Search for the cell housing the specified text and yield its (x, y) center coordinate. 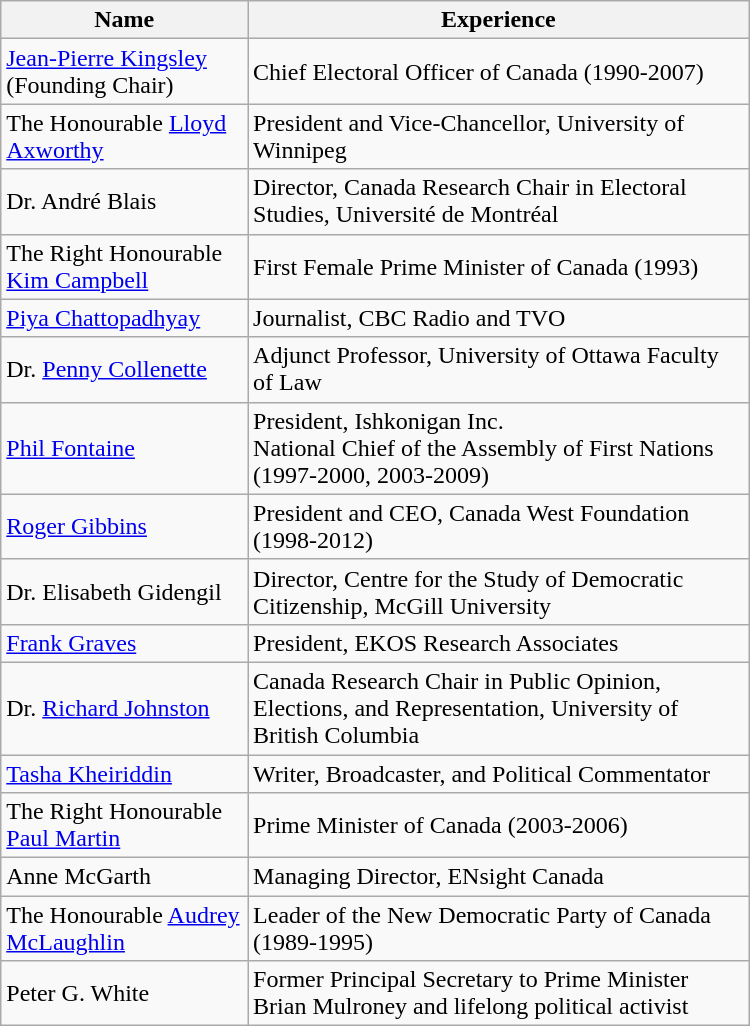
Tasha Kheiriddin (124, 773)
President and CEO, Canada West Foundation (1998-2012) (499, 526)
The Honourable Audrey McLaughlin (124, 928)
Phil Fontaine (124, 448)
Managing Director, ENsight Canada (499, 877)
Prime Minister of Canada (2003-2006) (499, 826)
Dr. Penny Collenette (124, 370)
President and Vice-Chancellor, University of Winnipeg (499, 136)
The Right Honourable Paul Martin (124, 826)
The Honourable Lloyd Axworthy (124, 136)
Anne McGarth (124, 877)
Dr. Richard Johnston (124, 708)
Adjunct Professor, University of Ottawa Faculty of Law (499, 370)
Peter G. White (124, 994)
Director, Canada Research Chair in Electoral Studies, Université de Montréal (499, 202)
Writer, Broadcaster, and Political Commentator (499, 773)
Roger Gibbins (124, 526)
Former Principal Secretary to Prime Minister Brian Mulroney and lifelong political activist (499, 994)
First Female Prime Minister of Canada (1993) (499, 266)
Chief Electoral Officer of Canada (1990-2007) (499, 72)
Leader of the New Democratic Party of Canada (1989-1995) (499, 928)
President, Ishkonigan Inc.National Chief of the Assembly of First Nations (1997-2000, 2003-2009) (499, 448)
Dr. André Blais (124, 202)
Journalist, CBC Radio and TVO (499, 318)
Director, Centre for the Study of Democratic Citizenship, McGill University (499, 592)
Dr. Elisabeth Gidengil (124, 592)
The Right Honourable Kim Campbell (124, 266)
Experience (499, 20)
Name (124, 20)
Piya Chattopadhyay (124, 318)
Jean-Pierre Kingsley (Founding Chair) (124, 72)
Canada Research Chair in Public Opinion, Elections, and Representation, University of British Columbia (499, 708)
Frank Graves (124, 643)
President, EKOS Research Associates (499, 643)
